Capture the cell that displays the provided text and extract its [x, y] central coordinate. 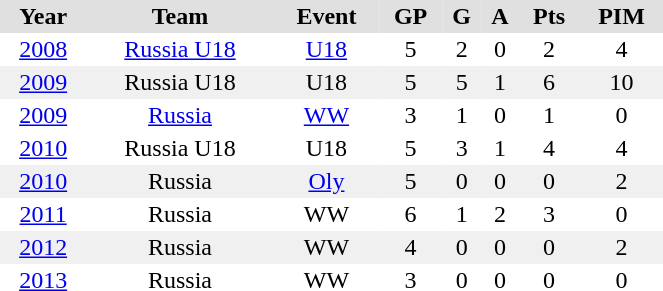
G [462, 16]
Year [43, 16]
10 [621, 82]
Event [326, 16]
2011 [43, 214]
Team [180, 16]
Pts [550, 16]
GP [410, 16]
Oly [326, 182]
PIM [621, 16]
2008 [43, 50]
2012 [43, 248]
A [500, 16]
